For the text-containing cell, return its midpoint in (X, Y) coordinate format. 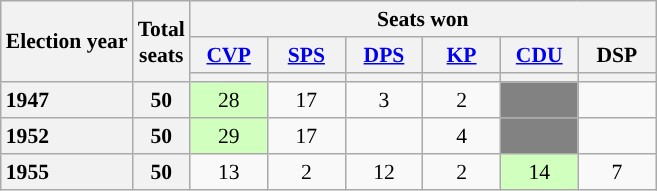
Election year (67, 42)
SPS (307, 55)
4 (462, 136)
1952 (67, 136)
DSP (617, 55)
1955 (67, 172)
CDU (539, 55)
CVP (229, 55)
7 (617, 172)
Seats won (423, 19)
DPS (384, 55)
29 (229, 136)
28 (229, 101)
1947 (67, 101)
14 (539, 172)
13 (229, 172)
3 (384, 101)
KP (462, 55)
Totalseats (162, 42)
12 (384, 172)
